Identify which cell holds the provided text, then report its (X, Y) central coordinate. 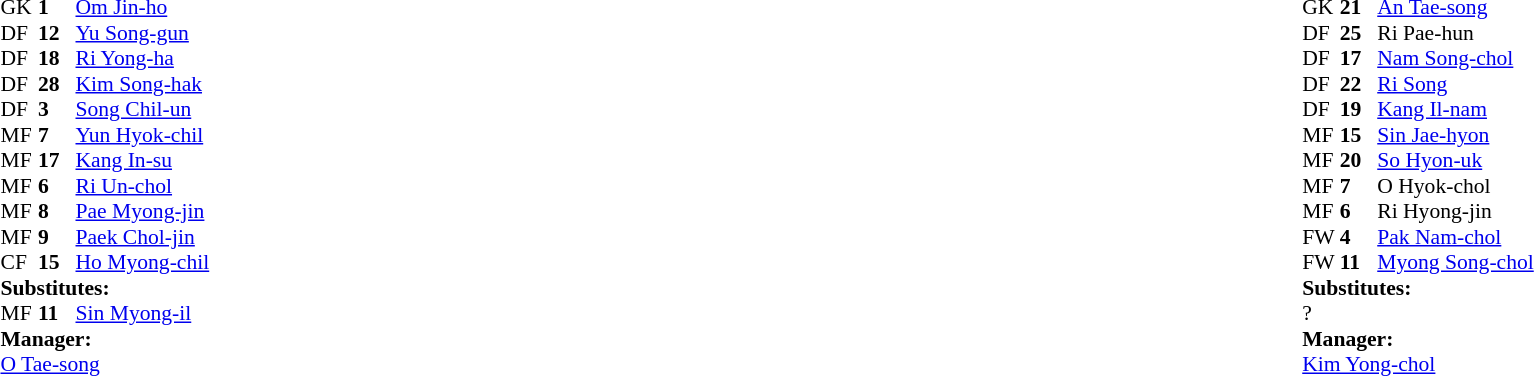
22 (1359, 84)
20 (1359, 161)
9 (57, 237)
Pak Nam-chol (1456, 237)
Ri Un-chol (143, 186)
Pae Myong-jin (143, 211)
So Hyon-uk (1456, 161)
4 (1359, 237)
? (1321, 313)
18 (57, 59)
Sin Jae-hyon (1456, 135)
Sin Myong-il (143, 313)
Ri Yong-ha (143, 59)
8 (57, 211)
Myong Song-chol (1456, 263)
Kim Song-hak (143, 84)
CF (19, 263)
Ri Pae-hun (1456, 33)
28 (57, 84)
Paek Chol-jin (143, 237)
12 (57, 33)
Yun Hyok-chil (143, 135)
Ri Song (1456, 84)
Song Chil-un (143, 109)
Kang Il-nam (1456, 109)
Yu Song-gun (143, 33)
25 (1359, 33)
3 (57, 109)
Ho Myong-chil (143, 263)
Kang In-su (143, 161)
Ri Hyong-jin (1456, 211)
Nam Song-chol (1456, 59)
19 (1359, 109)
O Hyok-chol (1456, 186)
